Extract the (x, y) coordinate from the center of the cell holding the provided text.  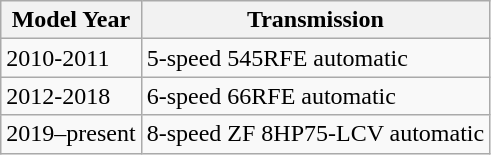
5-speed 545RFE automatic (316, 58)
Transmission (316, 20)
2019–present (71, 134)
Model Year (71, 20)
8-speed ZF 8HP75-LCV automatic (316, 134)
2010-2011 (71, 58)
2012-2018 (71, 96)
6-speed 66RFE automatic (316, 96)
